Locate the cell with the specified text and output its [X, Y] center coordinate. 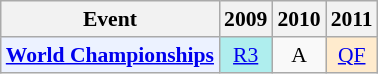
2009 [246, 19]
QF [352, 55]
R3 [246, 55]
A [298, 55]
2010 [298, 19]
World Championships [110, 55]
Event [110, 19]
2011 [352, 19]
